Capture the cell that displays the provided text and extract its (X, Y) central coordinate. 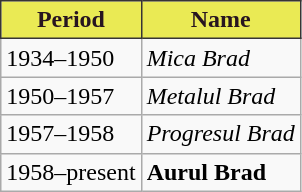
Progresul Brad (220, 134)
Mica Brad (220, 58)
1950–1957 (71, 96)
1934–1950 (71, 58)
1957–1958 (71, 134)
Aurul Brad (220, 172)
Period (71, 20)
1958–present (71, 172)
Name (220, 20)
Metalul Brad (220, 96)
